From the cell containing the given text, extract its center point as [X, Y] coordinate. 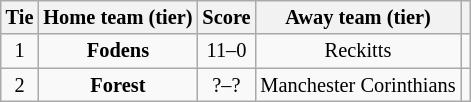
Score [226, 17]
?–? [226, 85]
Fodens [118, 51]
2 [20, 85]
Tie [20, 17]
Away team (tier) [358, 17]
Home team (tier) [118, 17]
1 [20, 51]
11–0 [226, 51]
Manchester Corinthians [358, 85]
Forest [118, 85]
Reckitts [358, 51]
